Find where the given text appears and provide that cell's center as [x, y] coordinate. 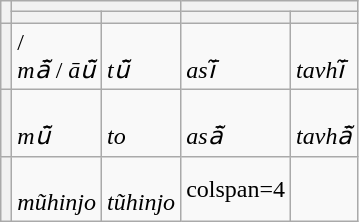
mũhinjo [57, 188]
/ mā̃ / āū̃ [57, 56]
tũhinjo [142, 188]
asā̃ [236, 122]
colspan=4 [236, 188]
to [142, 122]
mū̃ [57, 122]
tū̃ [142, 56]
tavhī̃ [324, 56]
tavhā̃ [324, 122]
asī̃ [236, 56]
